Identify which cell holds the provided text, then report its [x, y] central coordinate. 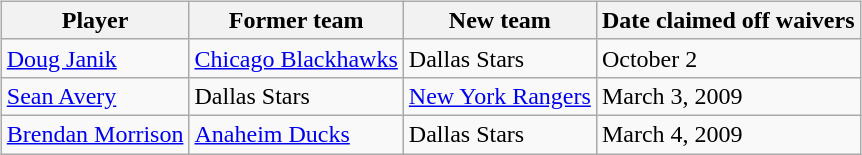
March 4, 2009 [728, 134]
Chicago Blackhawks [296, 58]
New York Rangers [500, 96]
Doug Janik [95, 58]
Date claimed off waivers [728, 20]
March 3, 2009 [728, 96]
Former team [296, 20]
New team [500, 20]
Sean Avery [95, 96]
Player [95, 20]
Anaheim Ducks [296, 134]
Brendan Morrison [95, 134]
October 2 [728, 58]
